Locate the cell with the specified text and output its [X, Y] center coordinate. 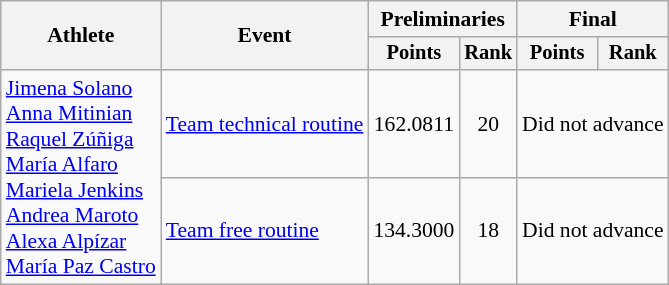
18 [488, 232]
Final [593, 19]
Team free routine [265, 232]
162.0811 [414, 124]
Jimena Solano Anna Mitinian Raquel Zúñiga María Alfaro Mariela Jenkins Andrea Maroto Alexa Alpízar María Paz Castro [81, 177]
Athlete [81, 36]
20 [488, 124]
134.3000 [414, 232]
Preliminaries [442, 19]
Event [265, 36]
Team technical routine [265, 124]
